Pinpoint the cell where the given text exists, returning its [x, y] midpoint coordinate. 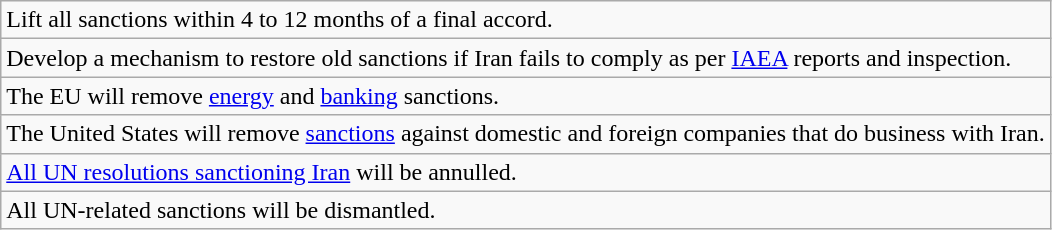
All UN-related sanctions will be dismantled. [526, 210]
The United States will remove sanctions against domestic and foreign companies that do business with Iran. [526, 134]
Lift all sanctions within 4 to 12 months of a final accord. [526, 20]
The EU will remove energy and banking sanctions. [526, 96]
Develop a mechanism to restore old sanctions if Iran fails to comply as per IAEA reports and inspection. [526, 58]
All UN resolutions sanctioning Iran will be annulled. [526, 172]
